Detect which cell encompasses the target text, then output its (X, Y) center coordinate. 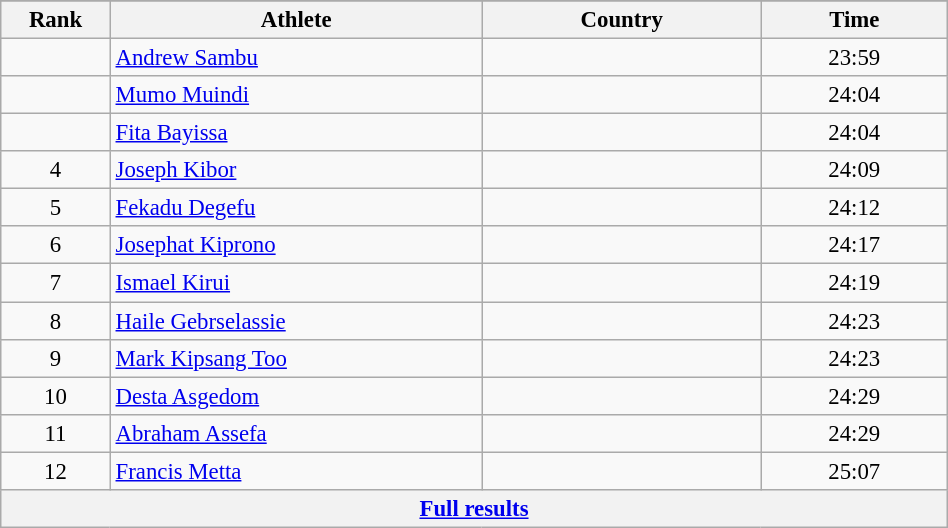
Josephat Kiprono (296, 245)
5 (56, 208)
Desta Asgedom (296, 396)
Joseph Kibor (296, 170)
Mark Kipsang Too (296, 358)
Ismael Kirui (296, 283)
4 (56, 170)
Abraham Assefa (296, 433)
Rank (56, 20)
10 (56, 396)
Mumo Muindi (296, 95)
6 (56, 245)
Country (622, 20)
Full results (474, 509)
Andrew Sambu (296, 58)
24:12 (854, 208)
Athlete (296, 20)
24:19 (854, 283)
Time (854, 20)
25:07 (854, 471)
24:09 (854, 170)
9 (56, 358)
Haile Gebrselassie (296, 321)
23:59 (854, 58)
24:17 (854, 245)
11 (56, 433)
8 (56, 321)
Fekadu Degefu (296, 208)
Fita Bayissa (296, 133)
7 (56, 283)
Francis Metta (296, 471)
12 (56, 471)
